Determine the (x, y) coordinate at the center of the cell enclosing the given text.  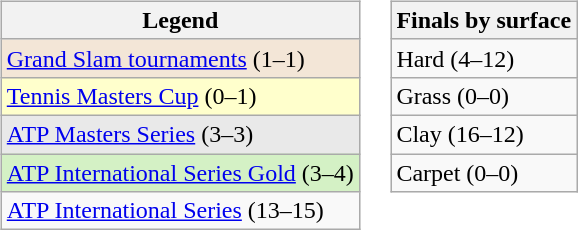
ATP Masters Series (3–3) (180, 134)
Hard (4–12) (484, 58)
Clay (16–12) (484, 134)
Carpet (0–0) (484, 173)
ATP International Series (13–15) (180, 211)
ATP International Series Gold (3–4) (180, 173)
Grass (0–0) (484, 96)
Grand Slam tournaments (1–1) (180, 58)
Finals by surface (484, 20)
Legend (180, 20)
Tennis Masters Cup (0–1) (180, 96)
